Capture the cell that displays the provided text and extract its [x, y] central coordinate. 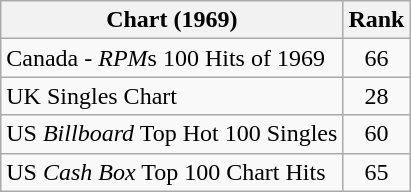
60 [376, 134]
UK Singles Chart [172, 96]
US Cash Box Top 100 Chart Hits [172, 172]
Rank [376, 20]
US Billboard Top Hot 100 Singles [172, 134]
66 [376, 58]
65 [376, 172]
28 [376, 96]
Chart (1969) [172, 20]
Canada - RPMs 100 Hits of 1969 [172, 58]
